Scan for the cell matching the given text and deliver its [X, Y] coordinate at center. 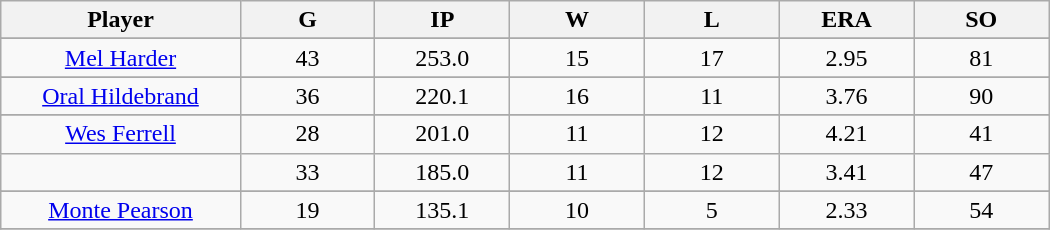
54 [982, 210]
3.41 [846, 172]
90 [982, 96]
2.33 [846, 210]
IP [442, 20]
G [308, 20]
SO [982, 20]
3.76 [846, 96]
ERA [846, 20]
36 [308, 96]
Mel Harder [121, 58]
220.1 [442, 96]
L [712, 20]
41 [982, 134]
2.95 [846, 58]
Wes Ferrell [121, 134]
4.21 [846, 134]
19 [308, 210]
81 [982, 58]
5 [712, 210]
33 [308, 172]
43 [308, 58]
16 [578, 96]
Player [121, 20]
47 [982, 172]
135.1 [442, 210]
28 [308, 134]
Oral Hildebrand [121, 96]
201.0 [442, 134]
15 [578, 58]
253.0 [442, 58]
10 [578, 210]
W [578, 20]
185.0 [442, 172]
17 [712, 58]
Monte Pearson [121, 210]
